Output the [x, y] coordinate of the center of the cell containing the given text.  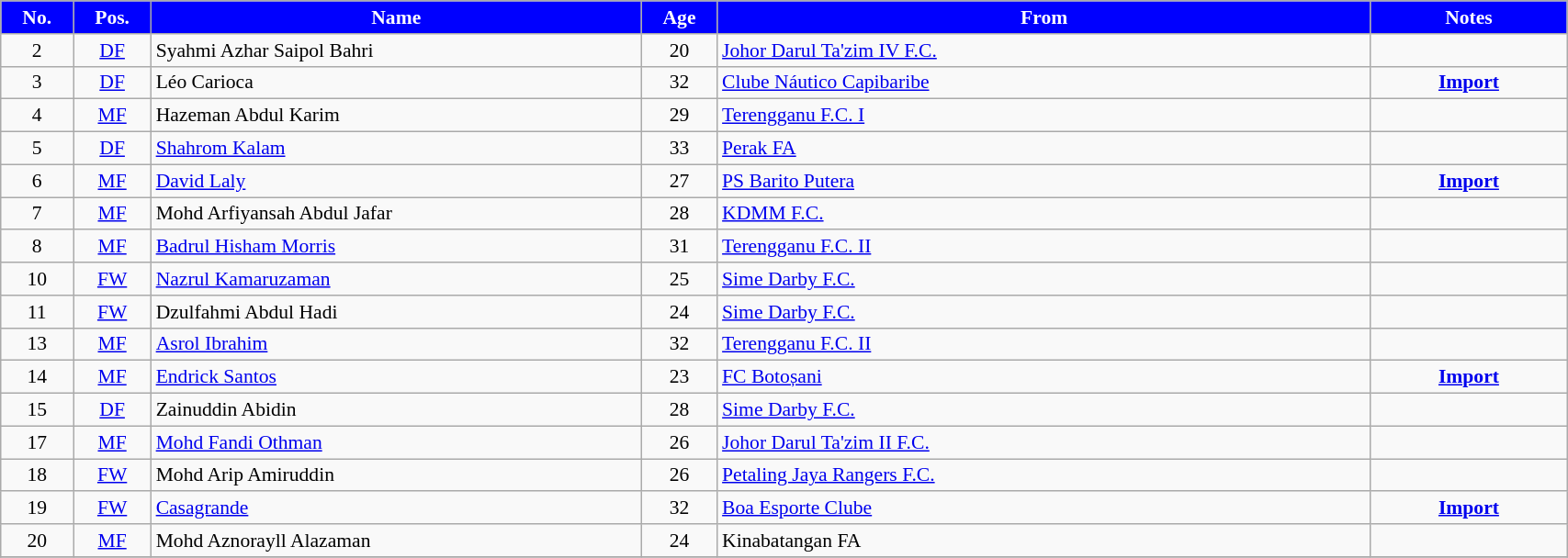
Mohd Arfiyansah Abdul Jafar [397, 214]
Casagrande [397, 508]
Badrul Hisham Morris [397, 247]
18 [37, 475]
11 [37, 312]
31 [680, 247]
Johor Darul Ta'zim II F.C. [1043, 442]
10 [37, 279]
Johor Darul Ta'zim IV F.C. [1043, 50]
4 [37, 116]
5 [37, 149]
Endrick Santos [397, 377]
Syahmi Azhar Saipol Bahri [397, 50]
From [1043, 17]
27 [680, 181]
Hazeman Abdul Karim [397, 116]
7 [37, 214]
Nazrul Kamaruzaman [397, 279]
Shahrom Kalam [397, 149]
KDMM F.C. [1043, 214]
8 [37, 247]
Kinabatangan FA [1043, 541]
PS Barito Putera [1043, 181]
Mohd Aznorayll Alazaman [397, 541]
13 [37, 344]
15 [37, 410]
David Laly [397, 181]
No. [37, 17]
Léo Carioca [397, 83]
Notes [1468, 17]
14 [37, 377]
Dzulfahmi Abdul Hadi [397, 312]
19 [37, 508]
Terengganu F.C. I [1043, 116]
6 [37, 181]
17 [37, 442]
33 [680, 149]
Petaling Jaya Rangers F.C. [1043, 475]
23 [680, 377]
Mohd Arip Amiruddin [397, 475]
Name [397, 17]
Mohd Fandi Othman [397, 442]
29 [680, 116]
Clube Náutico Capibaribe [1043, 83]
FC Botoșani [1043, 377]
Zainuddin Abidin [397, 410]
25 [680, 279]
Boa Esporte Clube [1043, 508]
Pos. [112, 17]
3 [37, 83]
Asrol Ibrahim [397, 344]
Age [680, 17]
Perak FA [1043, 149]
2 [37, 50]
